From the cell containing the given text, extract its center point as [x, y] coordinate. 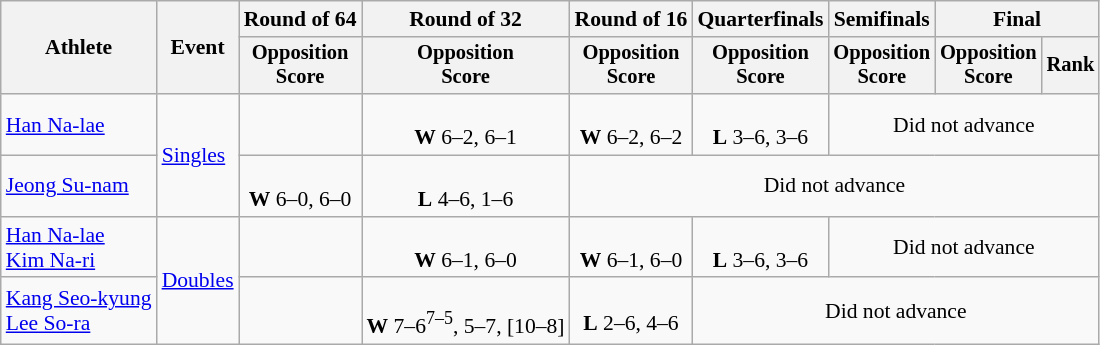
Quarterfinals [760, 19]
W 6–0, 6–0 [300, 186]
Rank [1071, 66]
Singles [198, 155]
W 7–67–5, 5–7, [10–8] [466, 312]
Han Na-lae [79, 124]
L 2–6, 4–6 [632, 312]
Kang Seo-kyungLee So-ra [79, 312]
W 6–2, 6–1 [466, 124]
Round of 64 [300, 19]
Semifinals [882, 19]
Doubles [198, 281]
Round of 16 [632, 19]
Event [198, 48]
Athlete [79, 48]
Han Na-laeKim Na-ri [79, 248]
Jeong Su-nam [79, 186]
Final [1017, 19]
L 4–6, 1–6 [466, 186]
W 6–2, 6–2 [632, 124]
Round of 32 [466, 19]
